Return the [x, y] coordinate for the center point of the cell that contains the specified text.  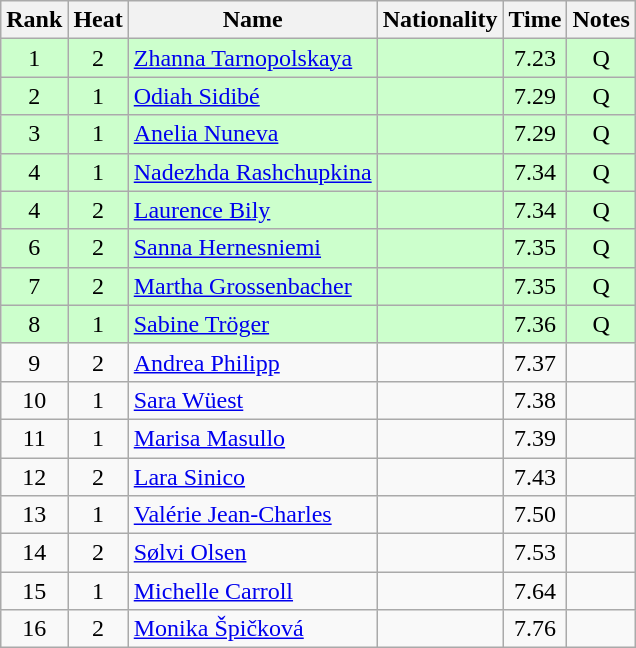
7.39 [535, 438]
Notes [601, 20]
3 [34, 134]
Sølvi Olsen [252, 553]
7.76 [535, 629]
13 [34, 515]
Laurence Bily [252, 210]
11 [34, 438]
16 [34, 629]
Andrea Philipp [252, 362]
14 [34, 553]
7.53 [535, 553]
Valérie Jean-Charles [252, 515]
7 [34, 286]
Michelle Carroll [252, 591]
7.50 [535, 515]
Nadezhda Rashchupkina [252, 172]
9 [34, 362]
7.38 [535, 400]
Zhanna Tarnopolskaya [252, 58]
6 [34, 248]
Heat [98, 20]
Lara Sinico [252, 477]
Odiah Sidibé [252, 96]
15 [34, 591]
Time [535, 20]
Name [252, 20]
Anelia Nuneva [252, 134]
Nationality [440, 20]
7.23 [535, 58]
7.43 [535, 477]
7.37 [535, 362]
Sara Wüest [252, 400]
7.36 [535, 324]
Rank [34, 20]
7.64 [535, 591]
Marisa Masullo [252, 438]
10 [34, 400]
Sanna Hernesniemi [252, 248]
Monika Špičková [252, 629]
8 [34, 324]
Martha Grossenbacher [252, 286]
Sabine Tröger [252, 324]
12 [34, 477]
